Extract the (X, Y) coordinate from the center of the cell holding the provided text.  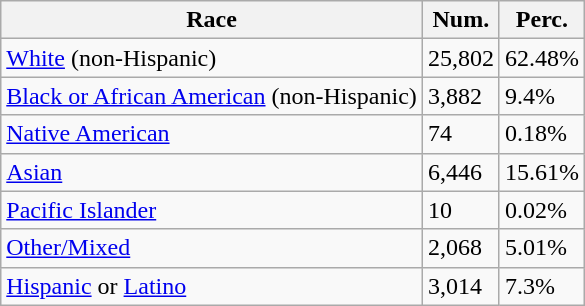
9.4% (542, 96)
10 (460, 210)
Perc. (542, 20)
Num. (460, 20)
74 (460, 134)
White (non-Hispanic) (212, 58)
7.3% (542, 286)
3,014 (460, 286)
6,446 (460, 172)
5.01% (542, 248)
Native American (212, 134)
3,882 (460, 96)
Race (212, 20)
Hispanic or Latino (212, 286)
Asian (212, 172)
25,802 (460, 58)
0.18% (542, 134)
0.02% (542, 210)
15.61% (542, 172)
62.48% (542, 58)
2,068 (460, 248)
Black or African American (non-Hispanic) (212, 96)
Pacific Islander (212, 210)
Other/Mixed (212, 248)
